Search for the cell housing the specified text and yield its [X, Y] center coordinate. 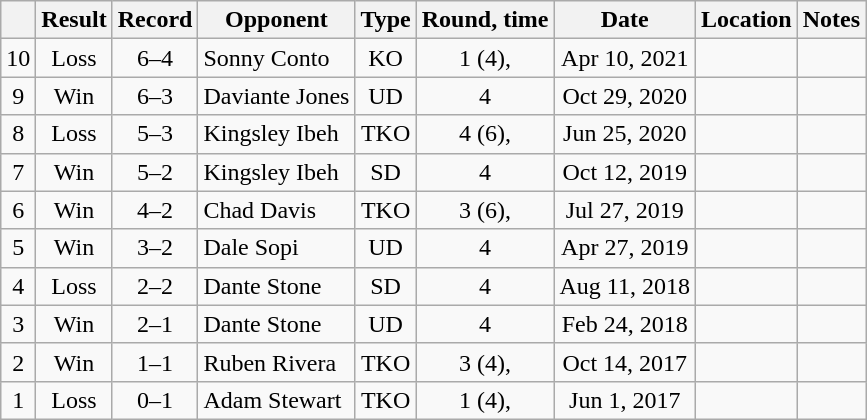
2 [18, 362]
0–1 [155, 400]
Daviante Jones [276, 96]
Date [625, 20]
Record [155, 20]
7 [18, 172]
Result [74, 20]
Chad Davis [276, 210]
3 (6), [485, 210]
5–2 [155, 172]
Jun 1, 2017 [625, 400]
Sonny Conto [276, 58]
Apr 10, 2021 [625, 58]
4 (6), [485, 134]
2–1 [155, 324]
Feb 24, 2018 [625, 324]
1–1 [155, 362]
9 [18, 96]
Location [747, 20]
8 [18, 134]
Jul 27, 2019 [625, 210]
Aug 11, 2018 [625, 286]
3 [18, 324]
6–4 [155, 58]
5–3 [155, 134]
Opponent [276, 20]
Apr 27, 2019 [625, 248]
10 [18, 58]
3–2 [155, 248]
3 (4), [485, 362]
6–3 [155, 96]
1 [18, 400]
Adam Stewart [276, 400]
4–2 [155, 210]
6 [18, 210]
Oct 12, 2019 [625, 172]
KO [386, 58]
Jun 25, 2020 [625, 134]
Notes [831, 20]
Round, time [485, 20]
Dale Sopi [276, 248]
Oct 14, 2017 [625, 362]
Oct 29, 2020 [625, 96]
Ruben Rivera [276, 362]
5 [18, 248]
2–2 [155, 286]
Type [386, 20]
